From the cell containing the given text, extract its center point as (x, y) coordinate. 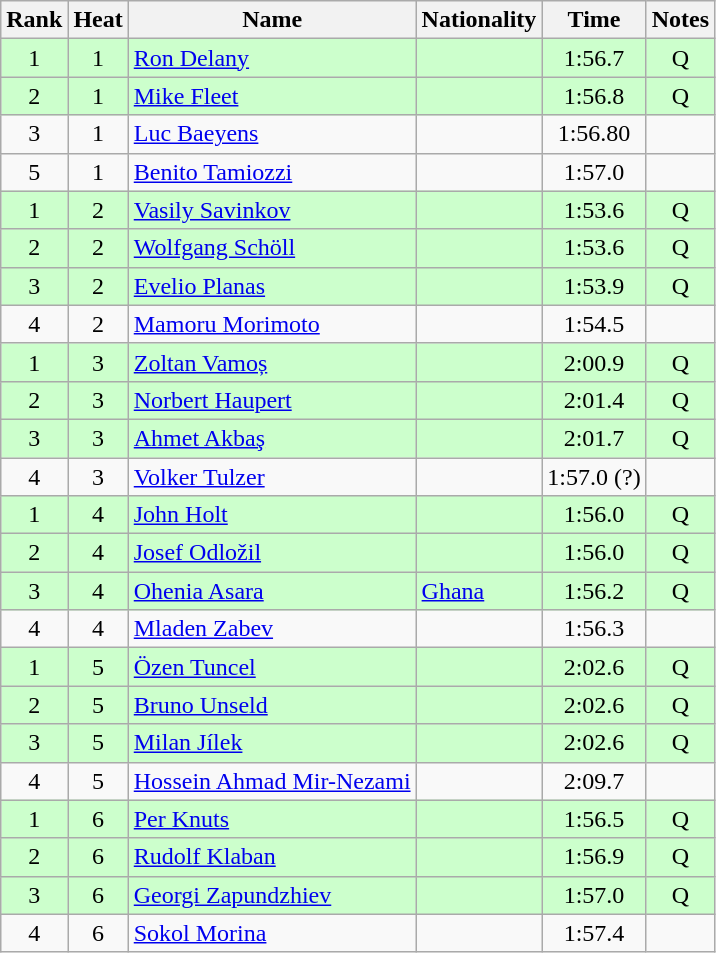
Per Knuts (272, 819)
2:00.9 (594, 362)
Ahmet Akbaş (272, 438)
Heat (98, 20)
2:01.4 (594, 400)
1:56.3 (594, 629)
Ghana (479, 591)
Hossein Ahmad Mir-Nezami (272, 781)
1:56.9 (594, 857)
Bruno Unseld (272, 705)
Josef Odložil (272, 553)
Name (272, 20)
Ron Delany (272, 58)
1:56.8 (594, 96)
Sokol Morina (272, 933)
Nationality (479, 20)
1:56.2 (594, 591)
Rudolf Klaban (272, 857)
2:09.7 (594, 781)
Time (594, 20)
1:56.7 (594, 58)
Norbert Haupert (272, 400)
1:57.4 (594, 933)
Milan Jílek (272, 743)
1:56.80 (594, 134)
Ohenia Asara (272, 591)
Mladen Zabev (272, 629)
1:54.5 (594, 324)
Özen Tuncel (272, 667)
Rank (34, 20)
Volker Tulzer (272, 477)
Wolfgang Schöll (272, 248)
Mike Fleet (272, 96)
1:56.5 (594, 819)
Zoltan Vamoș (272, 362)
Evelio Planas (272, 286)
Georgi Zapundzhiev (272, 895)
Vasily Savinkov (272, 210)
1:57.0 (?) (594, 477)
John Holt (272, 515)
2:01.7 (594, 438)
Benito Tamiozzi (272, 172)
Mamoru Morimoto (272, 324)
Luc Baeyens (272, 134)
Notes (680, 20)
1:53.9 (594, 286)
